Scan for the cell matching the given text and deliver its [x, y] coordinate at center. 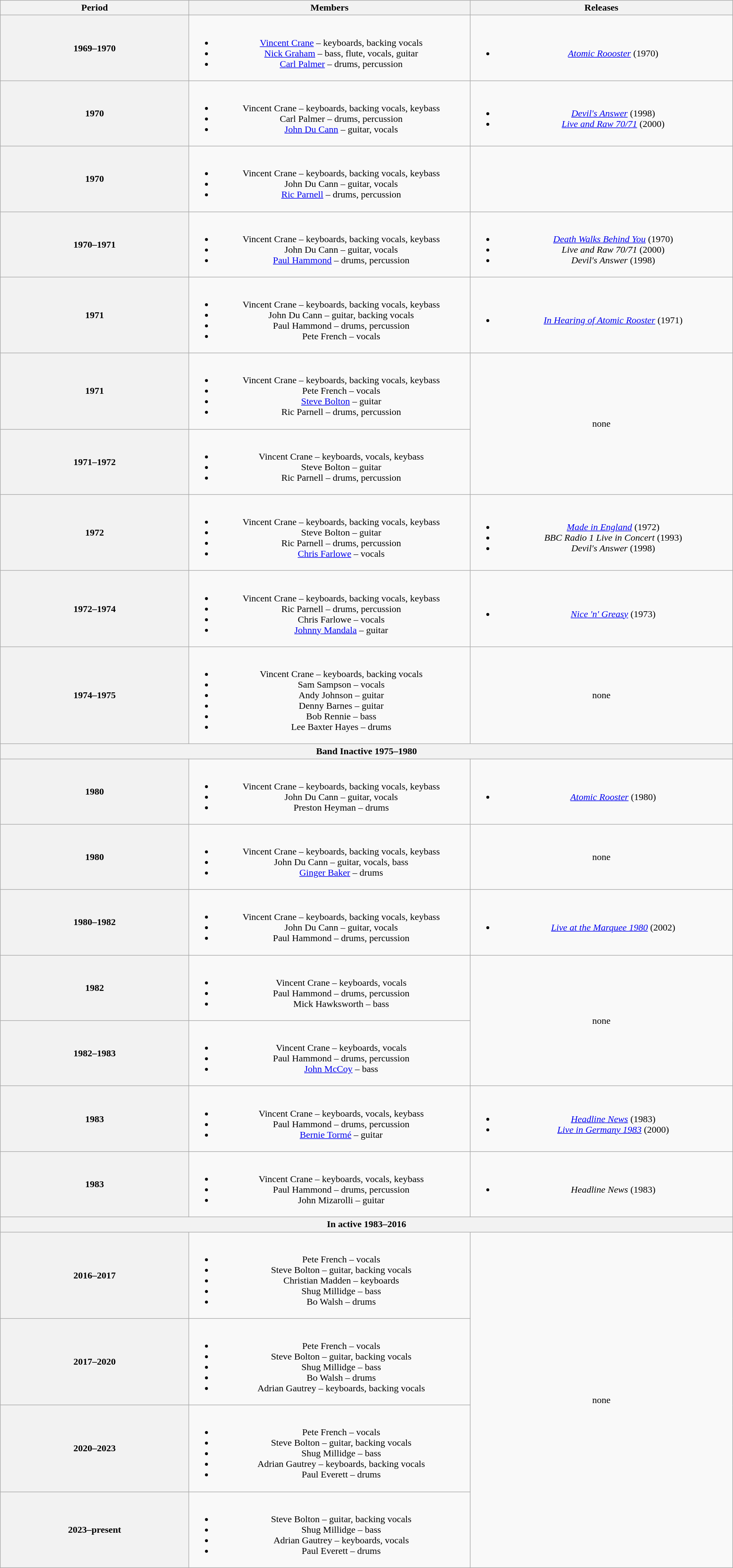
Vincent Crane – keyboards, backing vocals, keybassJohn Du Cann – guitar, vocalsRic Parnell – drums, percussion [329, 179]
1972 [95, 532]
Nice 'n' Greasy (1973) [601, 608]
Devil's Answer (1998)Live and Raw 70/71 (2000) [601, 114]
Vincent Crane – keyboards, vocalsPaul Hammond – drums, percussionMick Hawksworth – bass [329, 988]
Vincent Crane – keyboards, backing vocals, keybassJohn Du Cann – guitar, vocalsPreston Heyman – drums [329, 791]
1980–1982 [95, 922]
Made in England (1972)BBC Radio 1 Live in Concert (1993)Devil's Answer (1998) [601, 532]
Vincent Crane – keyboards, backing vocals, keybassSteve Bolton – guitarRic Parnell – drums, percussionChris Farlowe – vocals [329, 532]
Atomic Rooster (1980) [601, 791]
Releases [601, 8]
2020–2023 [95, 1448]
Headline News (1983) [601, 1184]
Vincent Crane – keyboards, backing vocalsSam Sampson – vocalsAndy Johnson – guitarDenny Barnes – guitarBob Rennie – bassLee Baxter Hayes – drums [329, 695]
1970–1971 [95, 244]
Live at the Marquee 1980 (2002) [601, 922]
Vincent Crane – keyboards, backing vocals, keybassJohn Du Cann – guitar, vocals, bassGinger Baker – drums [329, 857]
Steve Bolton – guitar, backing vocalsShug Millidge – bassAdrian Gautrey – keyboards, vocalsPaul Everett – drums [329, 1530]
Vincent Crane – keyboards, vocalsPaul Hammond – drums, percussionJohn McCoy – bass [329, 1053]
1969–1970 [95, 48]
Vincent Crane – keyboards, backing vocals, keybassRic Parnell – drums, percussionChris Farlowe – vocalsJohnny Mandala – guitar [329, 608]
1972–1974 [95, 608]
In Hearing of Atomic Rooster (1971) [601, 315]
1982 [95, 988]
Death Walks Behind You (1970)Live and Raw 70/71 (2000)Devil's Answer (1998) [601, 244]
Vincent Crane – keyboards, vocals, keybassPaul Hammond – drums, percussionBernie Tormé – guitar [329, 1119]
1974–1975 [95, 695]
Vincent Crane – keyboards, vocals, keybassPaul Hammond – drums, percussionJohn Mizarolli – guitar [329, 1184]
Vincent Crane – keyboards, backing vocalsNick Graham – bass, flute, vocals, guitarCarl Palmer – drums, percussion [329, 48]
Atomic Roooster (1970) [601, 48]
Pete French – vocalsSteve Bolton – guitar, backing vocalsShug Millidge – bassAdrian Gautrey – keyboards, backing vocalsPaul Everett – drums [329, 1448]
Band Inactive 1975–1980 [366, 751]
1982–1983 [95, 1053]
Vincent Crane – keyboards, vocals, keybassSteve Bolton – guitarRic Parnell – drums, percussion [329, 462]
Vincent Crane – keyboards, backing vocals, keybassPete French – vocalsSteve Bolton – guitarRic Parnell – drums, percussion [329, 391]
Period [95, 8]
Pete French – vocalsSteve Bolton – guitar, backing vocalsChristian Madden – keyboardsShug Millidge – bassBo Walsh – drums [329, 1275]
2023–present [95, 1530]
Members [329, 8]
2017–2020 [95, 1362]
Pete French – vocalsSteve Bolton – guitar, backing vocalsShug Millidge – bassBo Walsh – drumsAdrian Gautrey – keyboards, backing vocals [329, 1362]
2016–2017 [95, 1275]
1971–1972 [95, 462]
Vincent Crane – keyboards, backing vocals, keybassJohn Du Cann – guitar, backing vocalsPaul Hammond – drums, percussionPete French – vocals [329, 315]
Headline News (1983)Live in Germany 1983 (2000) [601, 1119]
Vincent Crane – keyboards, backing vocals, keybassCarl Palmer – drums, percussionJohn Du Cann – guitar, vocals [329, 114]
In active 1983–2016 [366, 1224]
